Identify which cell holds the provided text, then report its [x, y] central coordinate. 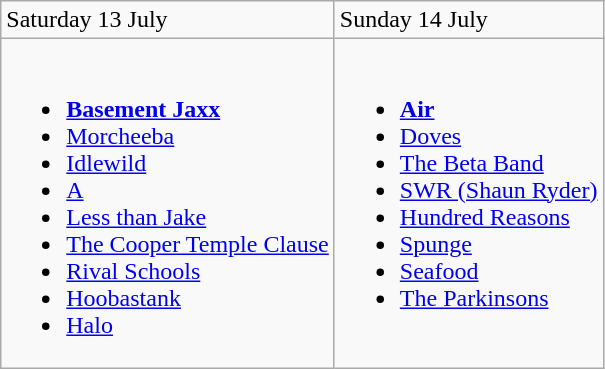
AirDovesThe Beta BandSWR (Shaun Ryder)Hundred ReasonsSpungeSeafoodThe Parkinsons [468, 204]
Saturday 13 July [168, 20]
Basement JaxxMorcheebaIdlewildALess than JakeThe Cooper Temple ClauseRival SchoolsHoobastankHalo [168, 204]
Sunday 14 July [468, 20]
